Find where the given text appears and provide that cell's center as (x, y) coordinate. 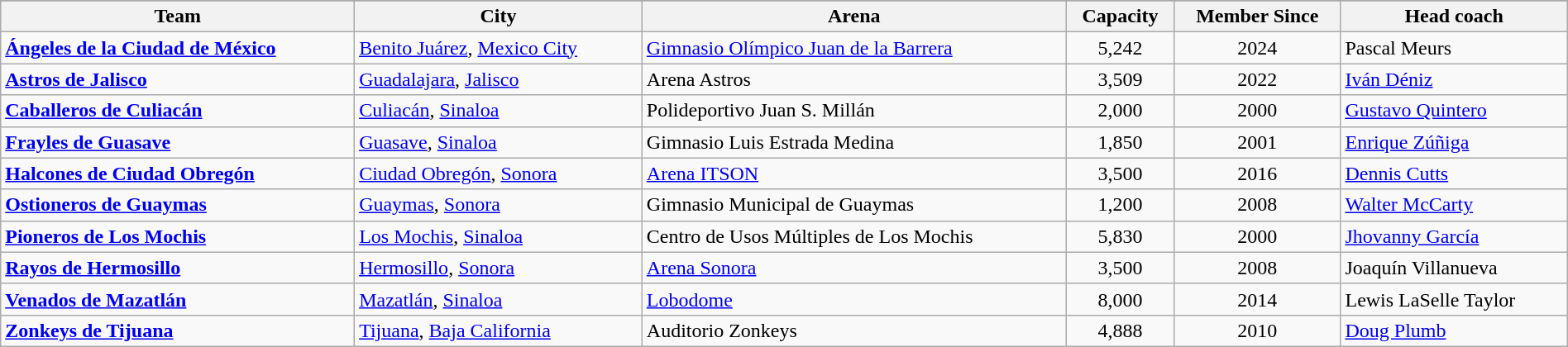
Pioneros de Los Mochis (178, 236)
Gimnasio Olímpico Juan de la Barrera (853, 48)
Walter McCarty (1454, 205)
Ostioneros de Guaymas (178, 205)
Arena Astros (853, 79)
5,242 (1120, 48)
2014 (1257, 299)
Gustavo Quintero (1454, 111)
Benito Juárez, Mexico City (499, 48)
Zonkeys de Tijuana (178, 330)
Astros de Jalisco (178, 79)
Dennis Cutts (1454, 173)
Gimnasio Municipal de Guaymas (853, 205)
Jhovanny García (1454, 236)
Lewis LaSelle Taylor (1454, 299)
Auditorio Zonkeys (853, 330)
Polideportivo Juan S. Millán (853, 111)
Doug Plumb (1454, 330)
Joaquín Villanueva (1454, 268)
2022 (1257, 79)
Mazatlán, Sinaloa (499, 299)
2,000 (1120, 111)
Venados de Mazatlán (178, 299)
Ciudad Obregón, Sonora (499, 173)
Rayos de Hermosillo (178, 268)
Arena (853, 17)
4,888 (1120, 330)
Team (178, 17)
Halcones de Ciudad Obregón (178, 173)
Frayles de Guasave (178, 142)
Arena ITSON (853, 173)
Pascal Meurs (1454, 48)
Tijuana, Baja California (499, 330)
8,000 (1120, 299)
Arena Sonora (853, 268)
City (499, 17)
1,200 (1120, 205)
2016 (1257, 173)
Capacity (1120, 17)
Enrique Zúñiga (1454, 142)
Guaymas, Sonora (499, 205)
Iván Déniz (1454, 79)
Lobodome (853, 299)
1,850 (1120, 142)
Gimnasio Luis Estrada Medina (853, 142)
5,830 (1120, 236)
Member Since (1257, 17)
2001 (1257, 142)
Head coach (1454, 17)
Culiacán, Sinaloa (499, 111)
2024 (1257, 48)
Los Mochis, Sinaloa (499, 236)
Guadalajara, Jalisco (499, 79)
Hermosillo, Sonora (499, 268)
Centro de Usos Múltiples de Los Mochis (853, 236)
3,509 (1120, 79)
Ángeles de la Ciudad de México (178, 48)
2010 (1257, 330)
Guasave, Sinaloa (499, 142)
Caballeros de Culiacán (178, 111)
